Pinpoint the cell where the given text exists, returning its [x, y] midpoint coordinate. 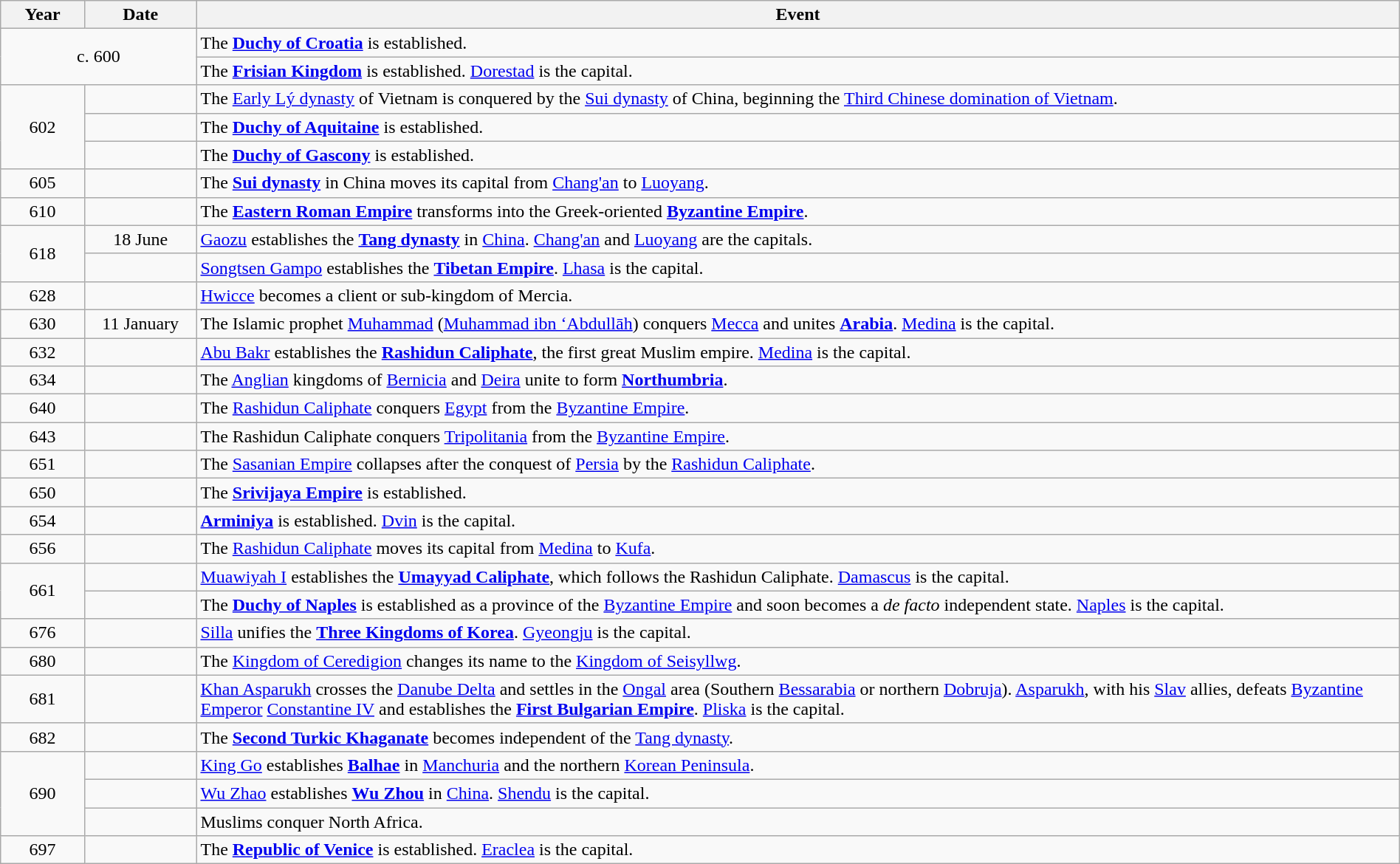
690 [43, 793]
11 January [140, 323]
The Duchy of Naples is established as a province of the Byzantine Empire and soon becomes a de facto independent state. Naples is the capital. [797, 605]
The Second Turkic Khaganate becomes independent of the Tang dynasty. [797, 737]
Event [797, 15]
628 [43, 295]
The Frisian Kingdom is established. Dorestad is the capital. [797, 71]
The Rashidun Caliphate moves its capital from Medina to Kufa. [797, 549]
682 [43, 737]
The Rashidun Caliphate conquers Tripolitania from the Byzantine Empire. [797, 436]
661 [43, 591]
Muawiyah I establishes the Umayyad Caliphate, which follows the Rashidun Caliphate. Damascus is the capital. [797, 577]
18 June [140, 239]
c. 600 [99, 57]
610 [43, 211]
The Republic of Venice is established. Eraclea is the capital. [797, 850]
The Eastern Roman Empire transforms into the Greek-oriented Byzantine Empire. [797, 211]
Silla unifies the Three Kingdoms of Korea. Gyeongju is the capital. [797, 633]
The Early Lý dynasty of Vietnam is conquered by the Sui dynasty of China, beginning the Third Chinese domination of Vietnam. [797, 99]
Date [140, 15]
643 [43, 436]
602 [43, 127]
650 [43, 493]
The Islamic prophet Muhammad (Muhammad ibn ‘Abdullāh) conquers Mecca and unites Arabia. Medina is the capital. [797, 323]
Abu Bakr establishes the Rashidun Caliphate, the first great Muslim empire. Medina is the capital. [797, 352]
The Sasanian Empire collapses after the conquest of Persia by the Rashidun Caliphate. [797, 464]
Hwicce becomes a client or sub-kingdom of Mercia. [797, 295]
The Duchy of Gascony is established. [797, 155]
The Kingdom of Ceredigion changes its name to the Kingdom of Seisyllwg. [797, 661]
Songtsen Gampo establishes the Tibetan Empire. Lhasa is the capital. [797, 267]
Gaozu establishes the Tang dynasty in China. Chang'an and Luoyang are the capitals. [797, 239]
676 [43, 633]
630 [43, 323]
The Rashidun Caliphate conquers Egypt from the Byzantine Empire. [797, 408]
651 [43, 464]
656 [43, 549]
654 [43, 521]
King Go establishes Balhae in Manchuria and the northern Korean Peninsula. [797, 765]
Wu Zhao establishes Wu Zhou in China. Shendu is the capital. [797, 793]
The Sui dynasty in China moves its capital from Chang'an to Luoyang. [797, 183]
618 [43, 253]
697 [43, 850]
The Duchy of Aquitaine is established. [797, 127]
634 [43, 380]
680 [43, 661]
Arminiya is established. Dvin is the capital. [797, 521]
The Srivijaya Empire is established. [797, 493]
Year [43, 15]
The Duchy of Croatia is established. [797, 43]
605 [43, 183]
632 [43, 352]
640 [43, 408]
Muslims conquer North Africa. [797, 822]
681 [43, 699]
The Anglian kingdoms of Bernicia and Deira unite to form Northumbria. [797, 380]
